Return the (x, y) coordinate for the center point of the cell that contains the specified text.  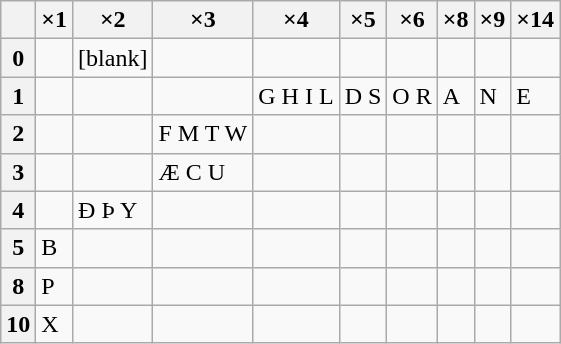
×3 (203, 20)
×6 (412, 20)
×9 (492, 20)
×4 (296, 20)
E (536, 96)
8 (18, 286)
2 (18, 134)
3 (18, 172)
N (492, 96)
D S (363, 96)
F M T W (203, 134)
×14 (536, 20)
[blank] (113, 58)
B (54, 248)
Æ C U (203, 172)
×1 (54, 20)
5 (18, 248)
4 (18, 210)
O R (412, 96)
G H I L (296, 96)
Ð Þ Y (113, 210)
X (54, 324)
P (54, 286)
×8 (456, 20)
0 (18, 58)
10 (18, 324)
×5 (363, 20)
A (456, 96)
1 (18, 96)
×2 (113, 20)
